Return the (x, y) coordinate for the center point of the cell that contains the specified text.  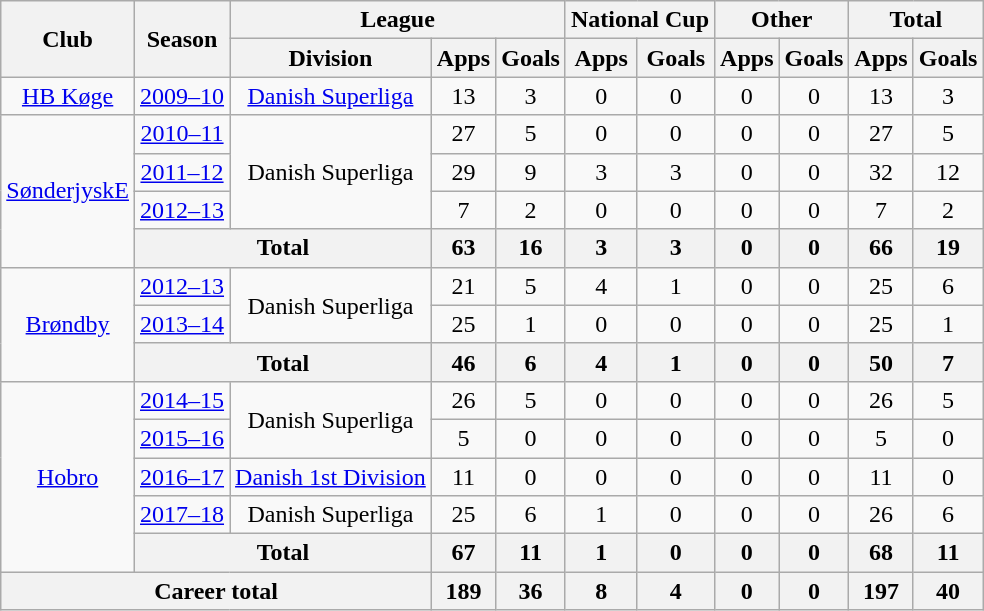
Other (782, 20)
2017–18 (182, 515)
12 (948, 172)
National Cup (640, 20)
2015–16 (182, 438)
2009–10 (182, 96)
40 (948, 591)
19 (948, 248)
29 (463, 172)
50 (881, 362)
46 (463, 362)
36 (531, 591)
197 (881, 591)
21 (463, 286)
68 (881, 553)
66 (881, 248)
Danish 1st Division (331, 477)
32 (881, 172)
Career total (216, 591)
67 (463, 553)
Division (331, 58)
16 (531, 248)
63 (463, 248)
SønderjyskE (68, 191)
2010–11 (182, 134)
Hobro (68, 476)
League (398, 20)
HB Køge (68, 96)
2014–15 (182, 400)
Club (68, 39)
Brøndby (68, 324)
2011–12 (182, 172)
2016–17 (182, 477)
9 (531, 172)
8 (601, 591)
2013–14 (182, 324)
189 (463, 591)
Season (182, 39)
